From the cell containing the given text, extract its center point as [X, Y] coordinate. 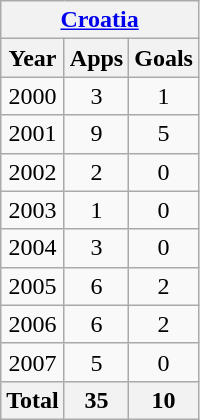
Croatia [100, 20]
2002 [33, 172]
2001 [33, 134]
2006 [33, 324]
Total [33, 400]
2000 [33, 96]
Goals [164, 58]
35 [96, 400]
2005 [33, 286]
Year [33, 58]
2003 [33, 210]
9 [96, 134]
2004 [33, 248]
2007 [33, 362]
Apps [96, 58]
10 [164, 400]
